Locate the cell with the specified text and output its [X, Y] center coordinate. 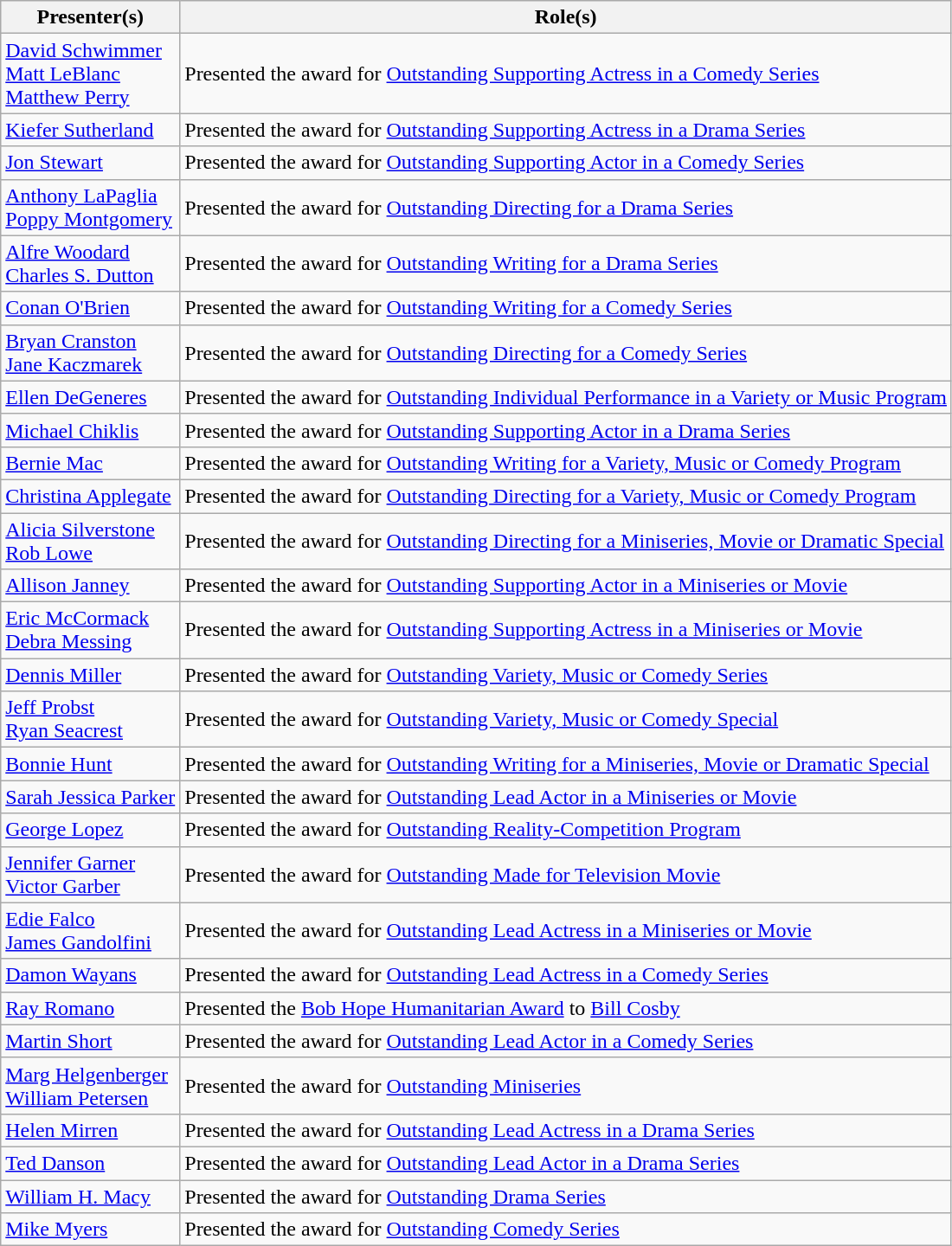
Alfre WoodardCharles S. Dutton [90, 263]
William H. Macy [90, 1197]
Presented the award for Outstanding Made for Television Movie [566, 874]
Bonnie Hunt [90, 764]
Presented the award for Outstanding Supporting Actress in a Miniseries or Movie [566, 630]
Marg HelgenbergerWilliam Petersen [90, 1085]
Presenter(s) [90, 17]
Presented the award for Outstanding Individual Performance in a Variety or Music Program [566, 397]
Presented the award for Outstanding Supporting Actor in a Comedy Series [566, 163]
Presented the award for Outstanding Supporting Actress in a Comedy Series [566, 74]
Ted Danson [90, 1163]
Presented the award for Outstanding Directing for a Comedy Series [566, 353]
Presented the award for Outstanding Supporting Actor in a Miniseries or Movie [566, 586]
Presented the award for Outstanding Writing for a Drama Series [566, 263]
Jon Stewart [90, 163]
Presented the award for Outstanding Drama Series [566, 1197]
Presented the award for Outstanding Miniseries [566, 1085]
Presented the award for Outstanding Lead Actress in a Drama Series [566, 1130]
Presented the award for Outstanding Lead Actress in a Miniseries or Movie [566, 931]
Edie FalcoJames Gandolfini [90, 931]
Presented the award for Outstanding Writing for a Comedy Series [566, 308]
Presented the award for Outstanding Writing for a Variety, Music or Comedy Program [566, 463]
Presented the award for Outstanding Supporting Actress in a Drama Series [566, 130]
Anthony LaPagliaPoppy Montgomery [90, 208]
Presented the award for Outstanding Supporting Actor in a Drama Series [566, 430]
Role(s) [566, 17]
Presented the award for Outstanding Directing for a Drama Series [566, 208]
Presented the award for Outstanding Variety, Music or Comedy Series [566, 675]
Ray Romano [90, 1008]
George Lopez [90, 830]
Helen Mirren [90, 1130]
Presented the Bob Hope Humanitarian Award to Bill Cosby [566, 1008]
Presented the award for Outstanding Lead Actor in a Drama Series [566, 1163]
Presented the award for Outstanding Writing for a Miniseries, Movie or Dramatic Special [566, 764]
Allison Janney [90, 586]
Presented the award for Outstanding Lead Actress in a Comedy Series [566, 975]
Alicia SilverstoneRob Lowe [90, 540]
Damon Wayans [90, 975]
Presented the award for Outstanding Comedy Series [566, 1230]
Jennifer GarnerVictor Garber [90, 874]
Eric McCormackDebra Messing [90, 630]
Presented the award for Outstanding Variety, Music or Comedy Special [566, 720]
Kiefer Sutherland [90, 130]
Jeff ProbstRyan Seacrest [90, 720]
Presented the award for Outstanding Lead Actor in a Comedy Series [566, 1041]
Presented the award for Outstanding Reality-Competition Program [566, 830]
Bryan CranstonJane Kaczmarek [90, 353]
Presented the award for Outstanding Directing for a Variety, Music or Comedy Program [566, 496]
Presented the award for Outstanding Directing for a Miniseries, Movie or Dramatic Special [566, 540]
Christina Applegate [90, 496]
Bernie Mac [90, 463]
Mike Myers [90, 1230]
David SchwimmerMatt LeBlancMatthew Perry [90, 74]
Sarah Jessica Parker [90, 797]
Michael Chiklis [90, 430]
Presented the award for Outstanding Lead Actor in a Miniseries or Movie [566, 797]
Dennis Miller [90, 675]
Martin Short [90, 1041]
Conan O'Brien [90, 308]
Ellen DeGeneres [90, 397]
